Provide the (X, Y) coordinate of the cell's center where the given text is located.  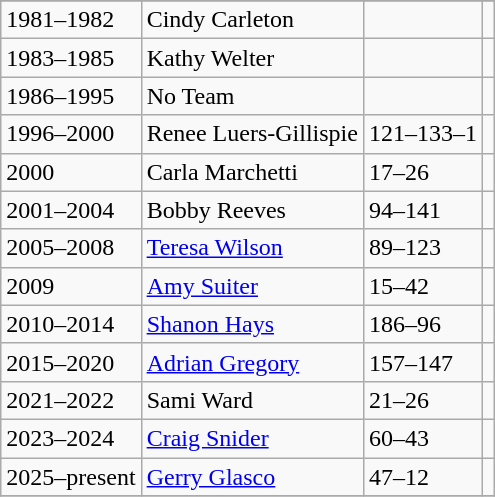
2025–present (71, 477)
2023–2024 (71, 438)
Sami Ward (252, 400)
17–26 (422, 172)
Gerry Glasco (252, 477)
186–96 (422, 324)
94–141 (422, 210)
2021–2022 (71, 400)
Cindy Carleton (252, 20)
Kathy Welter (252, 58)
89–123 (422, 248)
1986–1995 (71, 96)
Carla Marchetti (252, 172)
121–133–1 (422, 134)
Shanon Hays (252, 324)
2001–2004 (71, 210)
2010–2014 (71, 324)
2009 (71, 286)
Craig Snider (252, 438)
1996–2000 (71, 134)
2005–2008 (71, 248)
Bobby Reeves (252, 210)
2015–2020 (71, 362)
Teresa Wilson (252, 248)
157–147 (422, 362)
Adrian Gregory (252, 362)
Amy Suiter (252, 286)
21–26 (422, 400)
47–12 (422, 477)
1983–1985 (71, 58)
2000 (71, 172)
No Team (252, 96)
60–43 (422, 438)
Renee Luers-Gillispie (252, 134)
1981–1982 (71, 20)
15–42 (422, 286)
